Provide the [x, y] coordinate of the cell's center where the given text is located.  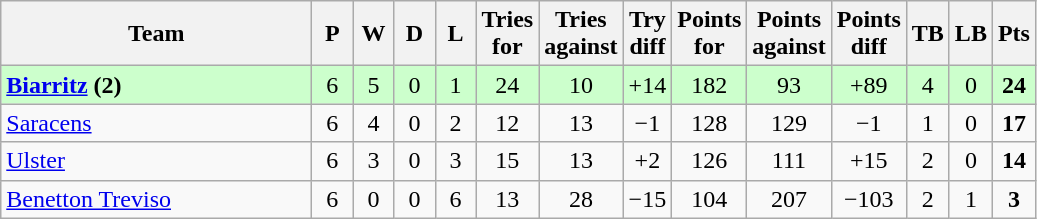
182 [710, 85]
Pts [1014, 34]
P [332, 34]
5 [374, 85]
Biarritz (2) [156, 85]
LB [970, 34]
207 [789, 199]
Benetton Treviso [156, 199]
+14 [648, 85]
93 [789, 85]
17 [1014, 123]
Team [156, 34]
W [374, 34]
−103 [868, 199]
14 [1014, 161]
104 [710, 199]
10 [581, 85]
−15 [648, 199]
Tries for [508, 34]
D [414, 34]
Saracens [156, 123]
15 [508, 161]
TB [928, 34]
111 [789, 161]
Points diff [868, 34]
+2 [648, 161]
Points for [710, 34]
12 [508, 123]
128 [710, 123]
Try diff [648, 34]
126 [710, 161]
Tries against [581, 34]
+89 [868, 85]
L [456, 34]
Points against [789, 34]
+15 [868, 161]
129 [789, 123]
28 [581, 199]
Ulster [156, 161]
